Find where the given text appears and provide that cell's center as (X, Y) coordinate. 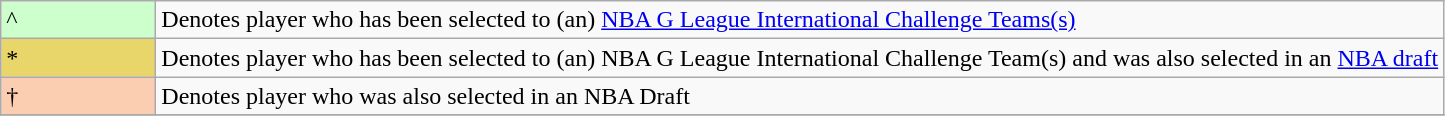
Denotes player who has been selected to (an) NBA G League International Challenge Team(s) and was also selected in an NBA draft (800, 58)
† (78, 96)
^ (78, 20)
Denotes player who has been selected to (an) NBA G League International Challenge Teams(s) (800, 20)
* (78, 58)
Denotes player who was also selected in an NBA Draft (800, 96)
